Output the (X, Y) coordinate of the center of the cell containing the given text.  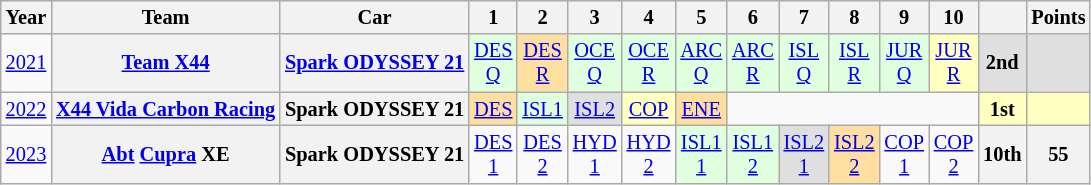
5 (701, 17)
3 (595, 17)
2nd (1002, 63)
ISL12 (753, 154)
DES (493, 109)
55 (1058, 154)
ISLQ (804, 63)
DESQ (493, 63)
ISLR (854, 63)
JURR (954, 63)
OCER (649, 63)
ISL11 (701, 154)
ISL2 (595, 109)
COP2 (954, 154)
2 (542, 17)
JURQ (904, 63)
Abt Cupra XE (166, 154)
DESR (542, 63)
Team X44 (166, 63)
X44 Vida Carbon Racing (166, 109)
ARCQ (701, 63)
DES2 (542, 154)
DES1 (493, 154)
ISL22 (854, 154)
4 (649, 17)
ENE (701, 109)
1st (1002, 109)
Team (166, 17)
ISL21 (804, 154)
2022 (26, 109)
COP (649, 109)
Car (374, 17)
10th (1002, 154)
HYD1 (595, 154)
HYD2 (649, 154)
1 (493, 17)
8 (854, 17)
COP1 (904, 154)
6 (753, 17)
2023 (26, 154)
OCEQ (595, 63)
7 (804, 17)
ISL1 (542, 109)
10 (954, 17)
Points (1058, 17)
2021 (26, 63)
ARCR (753, 63)
Year (26, 17)
9 (904, 17)
